Extract the [X, Y] coordinate from the center of the cell holding the provided text.  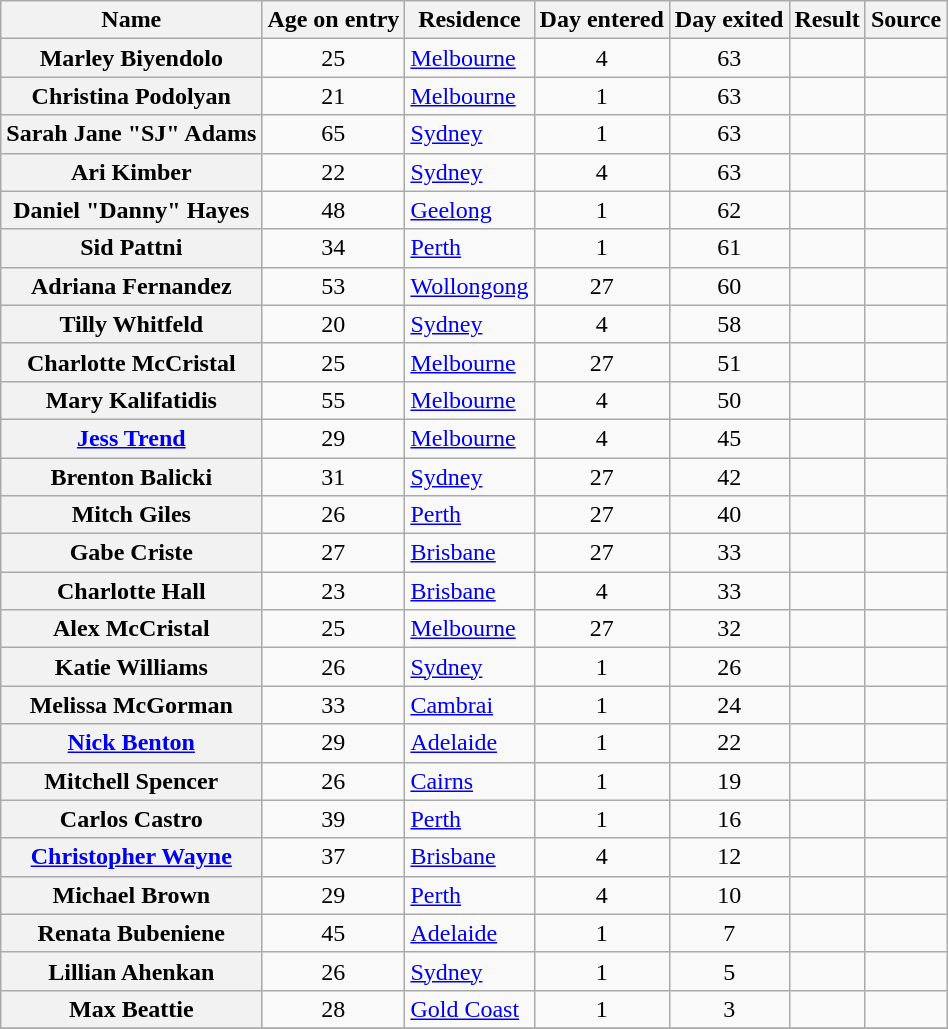
Age on entry [334, 20]
20 [334, 324]
61 [729, 248]
Mary Kalifatidis [132, 400]
Renata Bubeniene [132, 933]
51 [729, 362]
Day entered [602, 20]
12 [729, 857]
Gold Coast [470, 1009]
Sarah Jane "SJ" Adams [132, 134]
Lillian Ahenkan [132, 971]
Daniel "Danny" Hayes [132, 210]
Melissa McGorman [132, 705]
48 [334, 210]
Mitch Giles [132, 515]
Christina Podolyan [132, 96]
Carlos Castro [132, 819]
Jess Trend [132, 438]
62 [729, 210]
Residence [470, 20]
Christopher Wayne [132, 857]
34 [334, 248]
Result [827, 20]
Katie Williams [132, 667]
Marley Biyendolo [132, 58]
Source [906, 20]
Ari Kimber [132, 172]
Brenton Balicki [132, 477]
Day exited [729, 20]
58 [729, 324]
53 [334, 286]
50 [729, 400]
55 [334, 400]
Tilly Whitfeld [132, 324]
40 [729, 515]
Charlotte McCristal [132, 362]
32 [729, 629]
Gabe Criste [132, 553]
7 [729, 933]
Cambrai [470, 705]
21 [334, 96]
42 [729, 477]
28 [334, 1009]
Adriana Fernandez [132, 286]
3 [729, 1009]
39 [334, 819]
Cairns [470, 781]
Michael Brown [132, 895]
37 [334, 857]
Wollongong [470, 286]
31 [334, 477]
Sid Pattni [132, 248]
65 [334, 134]
10 [729, 895]
5 [729, 971]
Geelong [470, 210]
Max Beattie [132, 1009]
16 [729, 819]
Name [132, 20]
19 [729, 781]
23 [334, 591]
24 [729, 705]
Charlotte Hall [132, 591]
Alex McCristal [132, 629]
60 [729, 286]
Nick Benton [132, 743]
Mitchell Spencer [132, 781]
